Detect which cell encompasses the target text, then output its [X, Y] center coordinate. 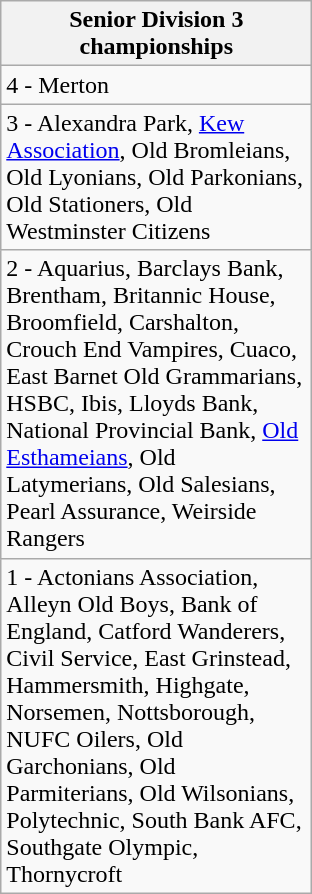
4 - Merton [156, 85]
Senior Division 3 championships [156, 34]
3 - Alexandra Park, Kew Association, Old Bromleians, Old Lyonians, Old Parkonians, Old Stationers, Old Westminster Citizens [156, 177]
